Determine the (X, Y) coordinate at the center of the cell enclosing the given text.  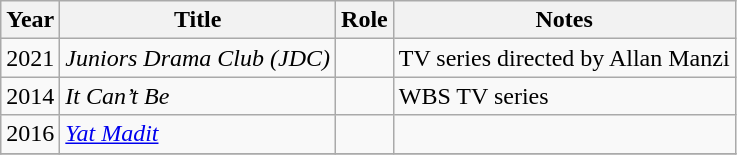
Year (30, 20)
2014 (30, 96)
It Can’t Be (198, 96)
Title (198, 20)
2016 (30, 134)
Notes (564, 20)
TV series directed by Allan Manzi (564, 58)
WBS TV series (564, 96)
Yat Madit (198, 134)
2021 (30, 58)
Role (365, 20)
Juniors Drama Club (JDC) (198, 58)
